Capture the cell that displays the provided text and extract its [x, y] central coordinate. 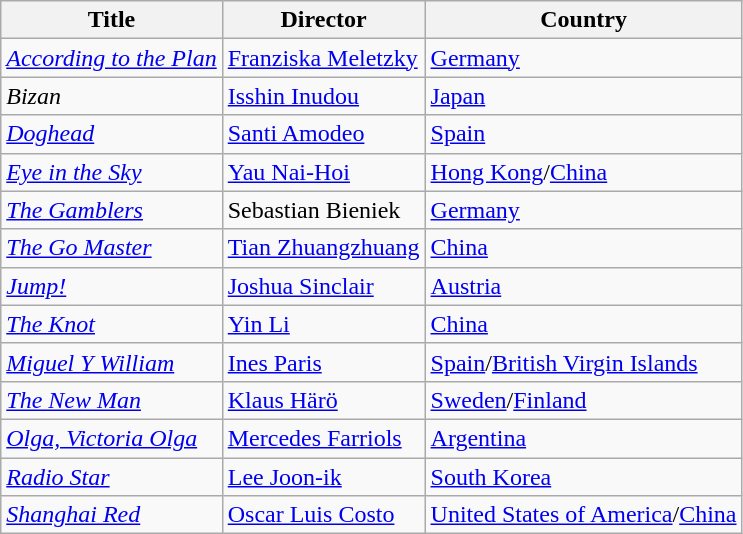
Sebastian Bieniek [324, 210]
Sweden/Finland [584, 400]
The New Man [112, 400]
Jump! [112, 286]
Spain/British Virgin Islands [584, 362]
Lee Joon-ik [324, 477]
Tian Zhuangzhuang [324, 248]
Mercedes Farriols [324, 438]
Ines Paris [324, 362]
According to the Plan [112, 58]
Isshin Inudou [324, 96]
Argentina [584, 438]
The Knot [112, 324]
Miguel Y William [112, 362]
Shanghai Red [112, 515]
Klaus Härö [324, 400]
Hong Kong/China [584, 172]
Olga, Victoria Olga [112, 438]
Director [324, 20]
Oscar Luis Costo [324, 515]
Yau Nai-Hoi [324, 172]
The Go Master [112, 248]
Radio Star [112, 477]
Bizan [112, 96]
Japan [584, 96]
South Korea [584, 477]
Franziska Meletzky [324, 58]
Doghead [112, 134]
Eye in the Sky [112, 172]
Title [112, 20]
Country [584, 20]
Spain [584, 134]
Joshua Sinclair [324, 286]
Yin Li [324, 324]
United States of America/China [584, 515]
Austria [584, 286]
The Gamblers [112, 210]
Santi Amodeo [324, 134]
